Capture the cell that displays the provided text and extract its [x, y] central coordinate. 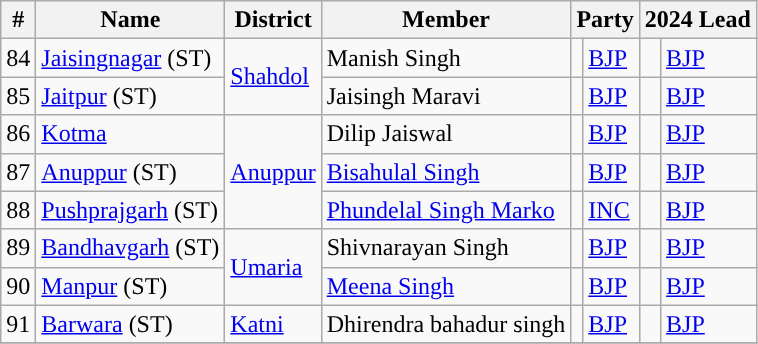
# [18, 20]
88 [18, 210]
Dhirendra bahadur singh [446, 324]
87 [18, 172]
Jaitpur (ST) [130, 96]
Member [446, 20]
Manish Singh [446, 58]
Umaria [273, 267]
Pushprajgarh (ST) [130, 210]
86 [18, 134]
Bisahulal Singh [446, 172]
Anuppur (ST) [130, 172]
84 [18, 58]
Party [605, 20]
85 [18, 96]
Shivnarayan Singh [446, 248]
Dilip Jaiswal [446, 134]
Shahdol [273, 77]
District [273, 20]
91 [18, 324]
89 [18, 248]
Name [130, 20]
Anuppur [273, 172]
Barwara (ST) [130, 324]
Jaisingnagar (ST) [130, 58]
Jaisingh Maravi [446, 96]
Kotma [130, 134]
Manpur (ST) [130, 286]
Katni [273, 324]
INC [611, 210]
Bandhavgarh (ST) [130, 248]
Phundelal Singh Marko [446, 210]
2024 Lead [698, 20]
90 [18, 286]
Meena Singh [446, 286]
